Identify which cell holds the provided text, then report its (x, y) central coordinate. 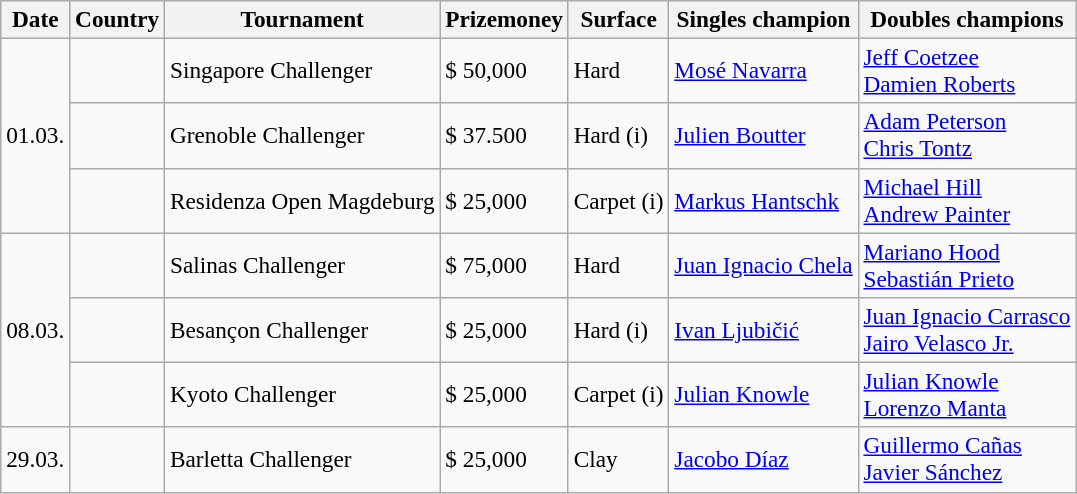
Prizemoney (504, 19)
Julian Knowle (764, 394)
Adam Peterson Chris Tontz (967, 136)
08.03. (36, 329)
$ 37.500 (504, 136)
Julien Boutter (764, 136)
Residenza Open Magdeburg (302, 200)
Surface (618, 19)
Mariano Hood Sebastián Prieto (967, 264)
Tournament (302, 19)
Mosé Navarra (764, 70)
Clay (618, 460)
Jeff Coetzee Damien Roberts (967, 70)
Doubles champions (967, 19)
Besançon Challenger (302, 330)
Country (118, 19)
01.03. (36, 135)
$ 50,000 (504, 70)
Julian Knowle Lorenzo Manta (967, 394)
Juan Ignacio Chela (764, 264)
Ivan Ljubičić (764, 330)
29.03. (36, 460)
Singles champion (764, 19)
Kyoto Challenger (302, 394)
Singapore Challenger (302, 70)
Salinas Challenger (302, 264)
Grenoble Challenger (302, 136)
Barletta Challenger (302, 460)
Jacobo Díaz (764, 460)
Guillermo Cañas Javier Sánchez (967, 460)
Markus Hantschk (764, 200)
$ 75,000 (504, 264)
Juan Ignacio Carrasco Jairo Velasco Jr. (967, 330)
Date (36, 19)
Michael Hill Andrew Painter (967, 200)
